Scan for the cell matching the given text and deliver its (X, Y) coordinate at center. 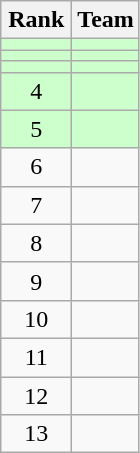
13 (36, 434)
6 (36, 167)
Rank (36, 20)
10 (36, 319)
5 (36, 129)
12 (36, 395)
7 (36, 205)
Team (106, 20)
4 (36, 91)
11 (36, 357)
9 (36, 281)
8 (36, 243)
